Return the [X, Y] coordinate for the center point of the cell that contains the specified text.  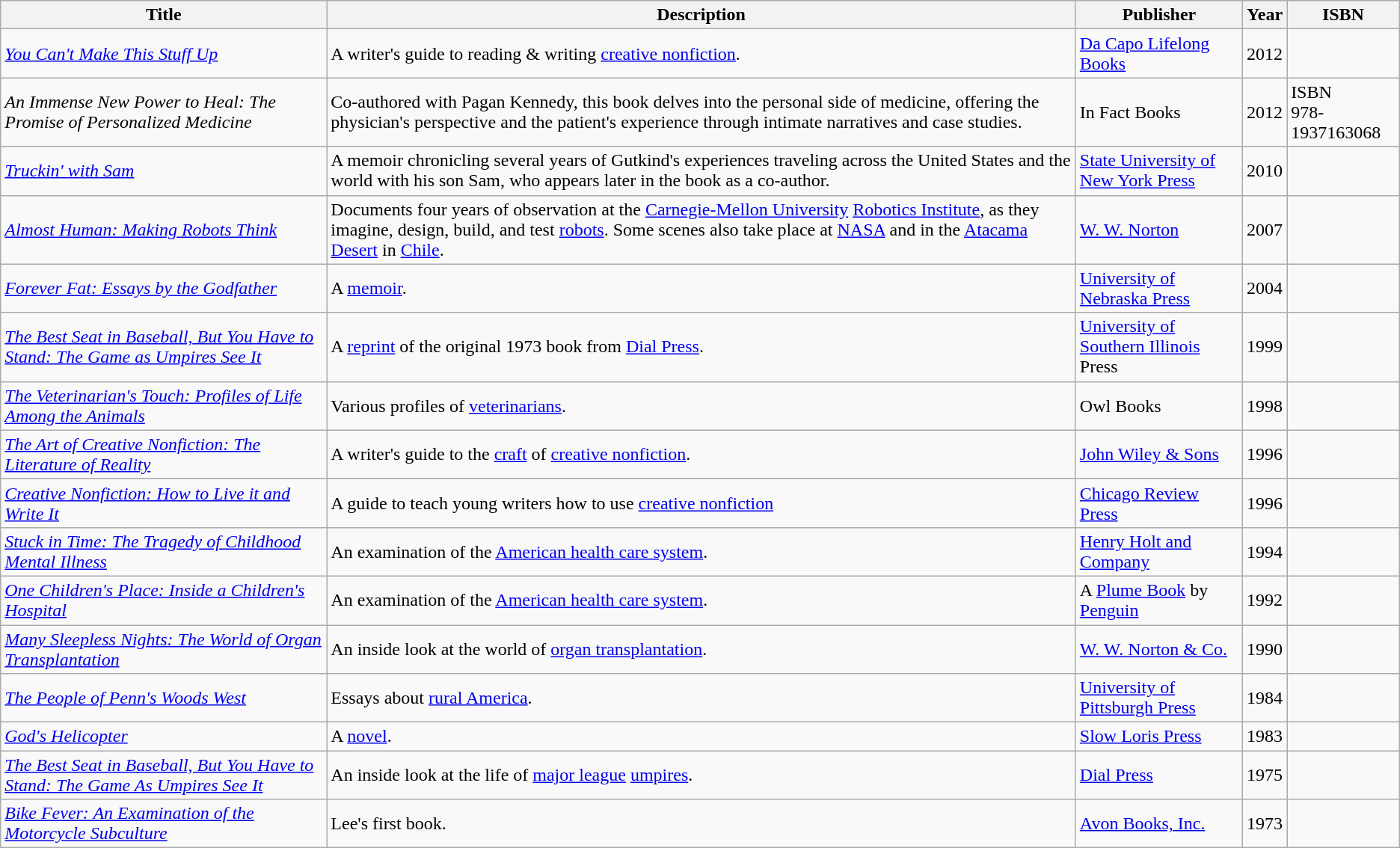
A reprint of the original 1973 book from Dial Press. [701, 347]
W. W. Norton [1159, 230]
A writer's guide to reading & writing creative nonfiction. [701, 54]
Year [1265, 15]
A memoir. [701, 289]
Title [164, 15]
Avon Books, Inc. [1159, 824]
1999 [1265, 347]
The People of Penn's Woods West [164, 698]
Almost Human: Making Robots Think [164, 230]
University of Southern Illinois Press [1159, 347]
John Wiley & Sons [1159, 455]
1994 [1265, 552]
1973 [1265, 824]
A novel. [701, 737]
2004 [1265, 289]
Forever Fat: Essays by the Godfather [164, 289]
Slow Loris Press [1159, 737]
State University of New York Press [1159, 170]
A writer's guide to the craft of creative nonfiction. [701, 455]
You Can't Make This Stuff Up [164, 54]
Various profiles of veterinarians. [701, 405]
ISBN [1343, 15]
Henry Holt and Company [1159, 552]
ISBN978-1937163068 [1343, 112]
Chicago Review Press [1159, 503]
Owl Books [1159, 405]
1975 [1265, 775]
Lee's first book. [701, 824]
W. W. Norton & Co. [1159, 649]
The Best Seat in Baseball, But You Have to Stand: The Game as Umpires See It [164, 347]
Stuck in Time: The Tragedy of Childhood Mental Illness [164, 552]
Dial Press [1159, 775]
Creative Nonfiction: How to Live it and Write It [164, 503]
An inside look at the world of organ transplantation. [701, 649]
Essays about rural America. [701, 698]
Da Capo Lifelong Books [1159, 54]
University of Nebraska Press [1159, 289]
Bike Fever: An Examination of the Motorcycle Subculture [164, 824]
The Art of Creative Nonfiction: The Literature of Reality [164, 455]
A guide to teach young writers how to use creative nonfiction [701, 503]
1984 [1265, 698]
Truckin' with Sam [164, 170]
The Best Seat in Baseball, But You Have to Stand: The Game As Umpires See It [164, 775]
God's Helicopter [164, 737]
1983 [1265, 737]
1998 [1265, 405]
Publisher [1159, 15]
An inside look at the life of major league umpires. [701, 775]
An Immense New Power to Heal: The Promise of Personalized Medicine [164, 112]
University of Pittsburgh Press [1159, 698]
Description [701, 15]
1992 [1265, 600]
One Children's Place: Inside a Children's Hospital [164, 600]
Many Sleepless Nights: The World of Organ Transplantation [164, 649]
2010 [1265, 170]
In Fact Books [1159, 112]
1990 [1265, 649]
The Veterinarian's Touch: Profiles of Life Among the Animals [164, 405]
2007 [1265, 230]
A Plume Book by Penguin [1159, 600]
